Extract the [x, y] coordinate from the center of the cell holding the provided text.  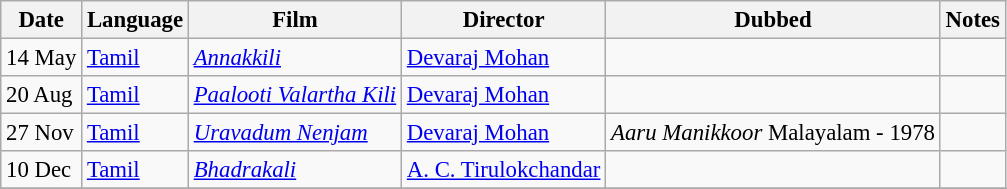
Paalooti Valartha Kili [294, 95]
Annakkili [294, 58]
20 Aug [42, 95]
Notes [972, 20]
14 May [42, 58]
Dubbed [774, 20]
Uravadum Nenjam [294, 133]
Aaru Manikkoor Malayalam - 1978 [774, 133]
Date [42, 20]
Language [136, 20]
A. C. Tirulokchandar [504, 170]
Director [504, 20]
Bhadrakali [294, 170]
10 Dec [42, 170]
27 Nov [42, 133]
Film [294, 20]
